Scan for the cell matching the given text and deliver its (x, y) coordinate at center. 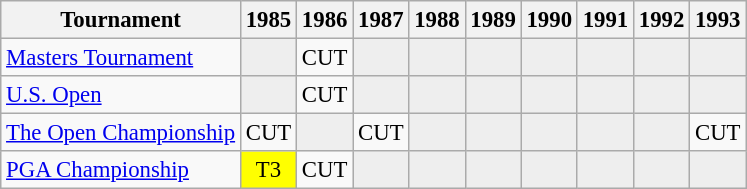
1990 (549, 20)
1988 (437, 20)
PGA Championship (121, 170)
1985 (268, 20)
Tournament (121, 20)
T3 (268, 170)
The Open Championship (121, 133)
U.S. Open (121, 95)
1987 (381, 20)
1993 (718, 20)
1991 (605, 20)
Masters Tournament (121, 58)
1992 (661, 20)
1989 (493, 20)
1986 (325, 20)
